From the cell containing the given text, extract its center point as [X, Y] coordinate. 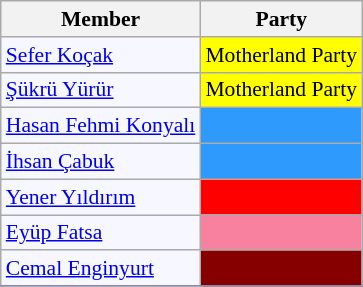
Sefer Koçak [101, 55]
İhsan Çabuk [101, 162]
Şükrü Yürür [101, 90]
Member [101, 19]
Yener Yıldırım [101, 197]
Hasan Fehmi Konyalı [101, 126]
Cemal Enginyurt [101, 269]
Eyüp Fatsa [101, 233]
Party [281, 19]
